Output the [X, Y] coordinate of the center of the cell containing the given text.  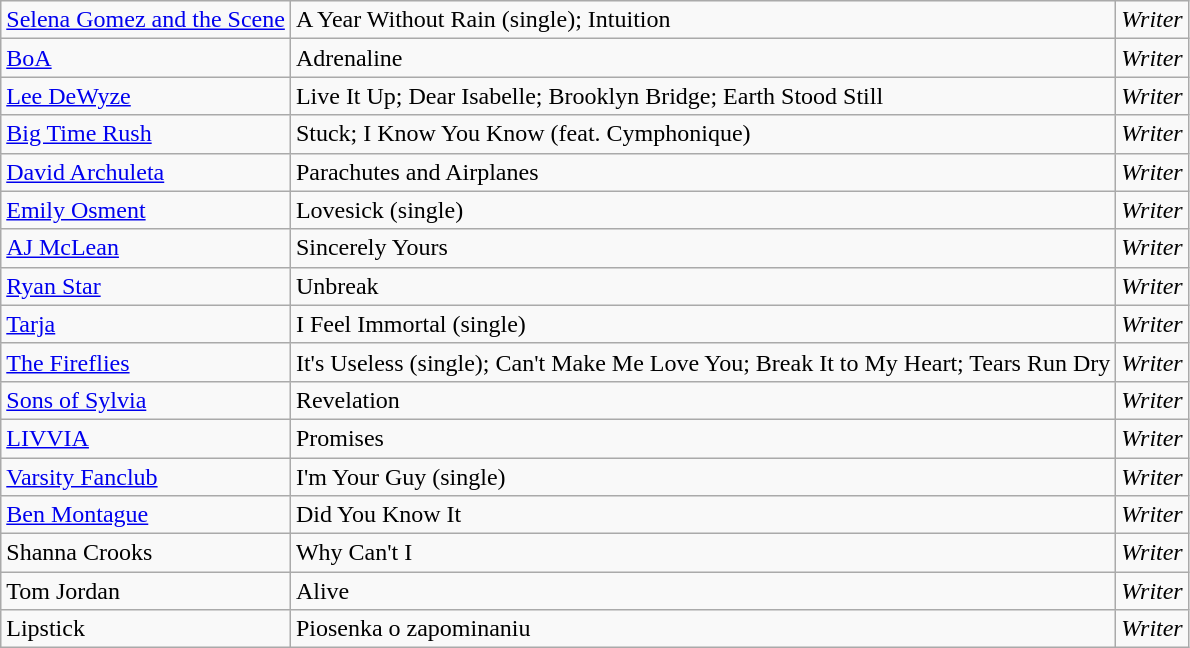
Piosenka o zapominaniu [702, 629]
Tom Jordan [146, 591]
AJ McLean [146, 248]
Live It Up; Dear Isabelle; Brooklyn Bridge; Earth Stood Still [702, 96]
Varsity Fanclub [146, 477]
Ben Montague [146, 515]
Adrenaline [702, 58]
Shanna Crooks [146, 553]
The Fireflies [146, 362]
David Archuleta [146, 172]
Tarja [146, 324]
Sons of Sylvia [146, 400]
Lovesick (single) [702, 210]
It's Useless (single); Can't Make Me Love You; Break It to My Heart; Tears Run Dry [702, 362]
Big Time Rush [146, 134]
Why Can't I [702, 553]
Revelation [702, 400]
Lipstick [146, 629]
Did You Know It [702, 515]
LIVVIA [146, 438]
Sincerely Yours [702, 248]
Unbreak [702, 286]
Emily Osment [146, 210]
Parachutes and Airplanes [702, 172]
A Year Without Rain (single); Intuition [702, 20]
Stuck; I Know You Know (feat. Cymphonique) [702, 134]
Selena Gomez and the Scene [146, 20]
Promises [702, 438]
BoA [146, 58]
Lee DeWyze [146, 96]
Ryan Star [146, 286]
Alive [702, 591]
I Feel Immortal (single) [702, 324]
I'm Your Guy (single) [702, 477]
